Extract the [x, y] coordinate from the center of the cell holding the provided text.  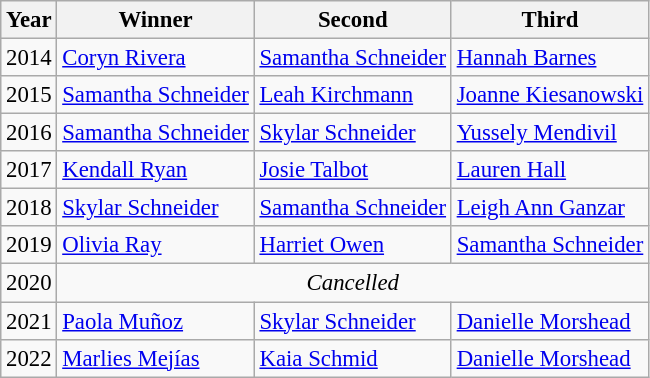
2022 [29, 358]
Second [352, 20]
2015 [29, 95]
2016 [29, 133]
Paola Muñoz [156, 321]
2017 [29, 170]
Hannah Barnes [550, 58]
Kaia Schmid [352, 358]
Marlies Mejías [156, 358]
Coryn Rivera [156, 58]
Third [550, 20]
Yussely Mendivil [550, 133]
Leah Kirchmann [352, 95]
Harriet Owen [352, 245]
Olivia Ray [156, 245]
2014 [29, 58]
2019 [29, 245]
Year [29, 20]
Josie Talbot [352, 170]
2018 [29, 208]
Winner [156, 20]
Kendall Ryan [156, 170]
Lauren Hall [550, 170]
Joanne Kiesanowski [550, 95]
Leigh Ann Ganzar [550, 208]
2020 [29, 283]
2021 [29, 321]
Cancelled [353, 283]
